Determine the [x, y] coordinate at the center of the cell enclosing the given text.  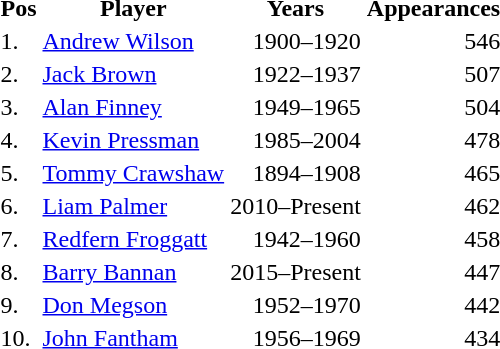
Alan Finney [134, 107]
1922–1937 [296, 74]
Barry Bannan [134, 272]
1952–1970 [296, 305]
1949–1965 [296, 107]
Redfern Froggatt [134, 239]
1900–1920 [296, 41]
Jack Brown [134, 74]
Liam Palmer [134, 206]
Andrew Wilson [134, 41]
Don Megson [134, 305]
1942–1960 [296, 239]
Tommy Crawshaw [134, 173]
Kevin Pressman [134, 140]
1985–2004 [296, 140]
2015–Present [296, 272]
2010–Present [296, 206]
1894–1908 [296, 173]
